Detect which cell encompasses the target text, then output its (x, y) center coordinate. 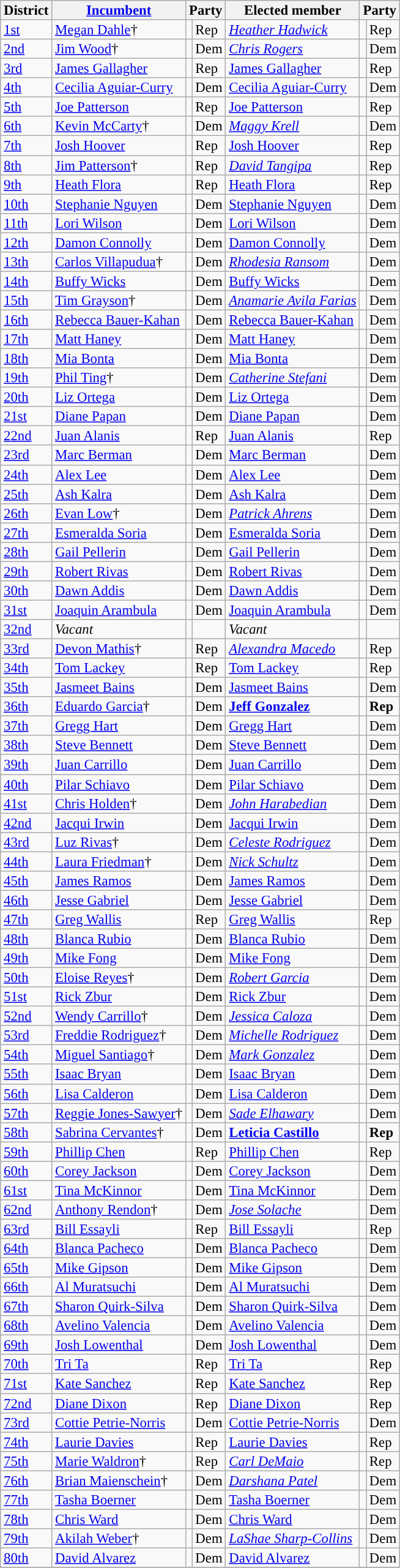
15th (26, 301)
Tim Grayson† (119, 301)
32nd (26, 629)
Darshana Patel (292, 1480)
Jeff Gonzalez (292, 707)
50th (26, 978)
Rhodesia Ransom (292, 262)
6th (26, 126)
Reggie Jones-Sawyer† (119, 1113)
56th (26, 1093)
2nd (26, 49)
69th (26, 1345)
23rd (26, 456)
39th (26, 765)
79th (26, 1539)
Jessica Caloza (292, 1016)
76th (26, 1480)
Wendy Carrillo† (119, 1016)
44th (26, 861)
14th (26, 281)
65th (26, 1268)
Brian Maienschein† (119, 1480)
12th (26, 242)
Mark Gonzalez (292, 1055)
Kevin McCarty† (119, 126)
LaShae Sharp-Collins (292, 1539)
Patrick Ahrens (292, 513)
Miguel Santiago† (119, 1055)
77th (26, 1500)
Incumbent (119, 10)
1st (26, 30)
Luz Rivas† (119, 842)
30th (26, 591)
Chris Rogers (292, 49)
Evan Low† (119, 513)
Anamarie Avila Farias (292, 301)
38th (26, 746)
David Tangipa (292, 165)
45th (26, 881)
Chris Holden† (119, 803)
Eloise Reyes† (119, 978)
Jose Solache (292, 1210)
71st (26, 1384)
62nd (26, 1210)
Celeste Rodriguez (292, 842)
33rd (26, 649)
Anthony Rendon† (119, 1210)
Sade Elhawary (292, 1113)
74th (26, 1442)
Marie Waldron† (119, 1461)
Alexandra Macedo (292, 649)
27th (26, 533)
43rd (26, 842)
16th (26, 320)
21st (26, 416)
26th (26, 513)
9th (26, 184)
Maggy Krell (292, 126)
Carl DeMaio (292, 1461)
64th (26, 1248)
18th (26, 359)
Megan Dahle† (119, 30)
8th (26, 165)
28th (26, 552)
Heather Hadwick (292, 30)
68th (26, 1326)
4th (26, 88)
7th (26, 146)
36th (26, 707)
10th (26, 204)
District (26, 10)
35th (26, 688)
Akilah Weber† (119, 1539)
72nd (26, 1403)
Nick Schultz (292, 861)
John Harabedian (292, 803)
75th (26, 1461)
57th (26, 1113)
40th (26, 784)
46th (26, 900)
41st (26, 803)
73rd (26, 1422)
25th (26, 494)
Michelle Rodriguez (292, 1035)
Devon Mathis† (119, 649)
Jim Patterson† (119, 165)
Elected member (292, 10)
63rd (26, 1229)
Freddie Rodriguez† (119, 1035)
51st (26, 997)
60th (26, 1171)
Eduardo Garcia† (119, 707)
54th (26, 1055)
67th (26, 1307)
Jim Wood† (119, 49)
24th (26, 475)
55th (26, 1075)
61st (26, 1190)
78th (26, 1519)
Carlos Villapudua† (119, 262)
48th (26, 939)
20th (26, 397)
Phil Ting† (119, 378)
17th (26, 339)
3rd (26, 69)
58th (26, 1132)
66th (26, 1287)
29th (26, 571)
59th (26, 1152)
34th (26, 668)
31st (26, 610)
49th (26, 958)
Leticia Castillo (292, 1132)
19th (26, 378)
11th (26, 223)
37th (26, 726)
47th (26, 920)
Catherine Stefani (292, 378)
80th (26, 1558)
70th (26, 1364)
53rd (26, 1035)
22nd (26, 436)
Robert Garcia (292, 978)
42nd (26, 823)
Sabrina Cervantes† (119, 1132)
5th (26, 107)
52nd (26, 1016)
Laura Friedman† (119, 861)
13th (26, 262)
